Extract the [X, Y] coordinate from the center of the cell holding the provided text.  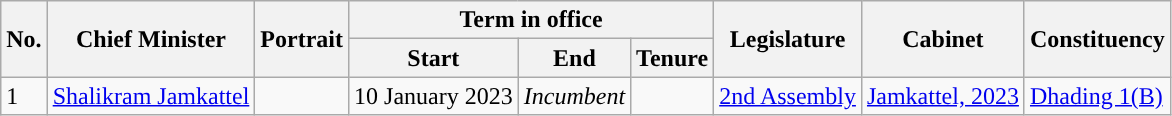
Term in office [532, 20]
Incumbent [574, 96]
Cabinet [942, 39]
No. [24, 39]
Constituency [1097, 39]
1 [24, 96]
10 January 2023 [434, 96]
Tenure [672, 58]
End [574, 58]
Portrait [302, 39]
2nd Assembly [788, 96]
Chief Minister [151, 39]
Shalikram Jamkattel [151, 96]
Dhading 1(B) [1097, 96]
Legislature [788, 39]
Jamkattel, 2023 [942, 96]
Start [434, 58]
